From the cell containing the given text, extract its center point as [X, Y] coordinate. 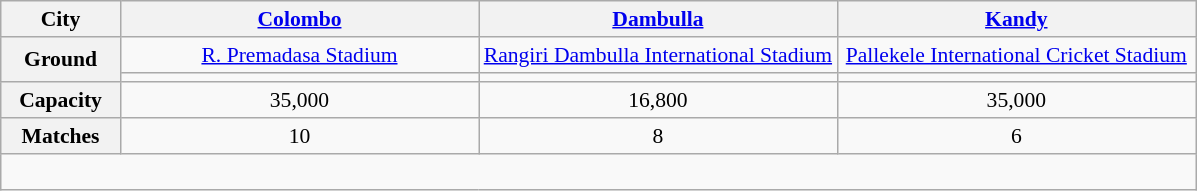
R. Premadasa Stadium [299, 55]
6 [1016, 136]
Dambulla [658, 19]
City [61, 19]
Capacity [61, 101]
Colombo [299, 19]
Rangiri Dambulla International Stadium [658, 55]
Pallekele International Cricket Stadium [1016, 55]
16,800 [658, 101]
Ground [61, 60]
Kandy [1016, 19]
Matches [61, 136]
10 [299, 136]
8 [658, 136]
